Capture the cell that displays the provided text and extract its (X, Y) central coordinate. 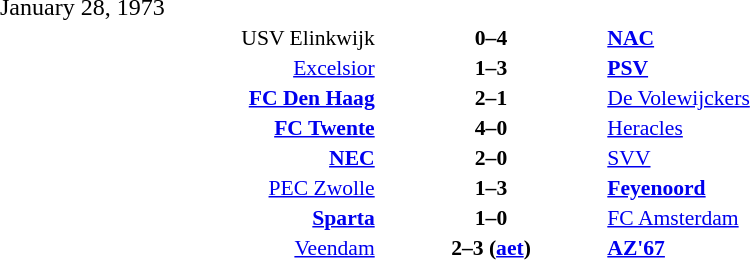
1–0 (492, 218)
2–1 (492, 98)
0–4 (492, 38)
4–0 (492, 128)
2–0 (492, 158)
